Return the [X, Y] coordinate for the center point of the cell that contains the specified text.  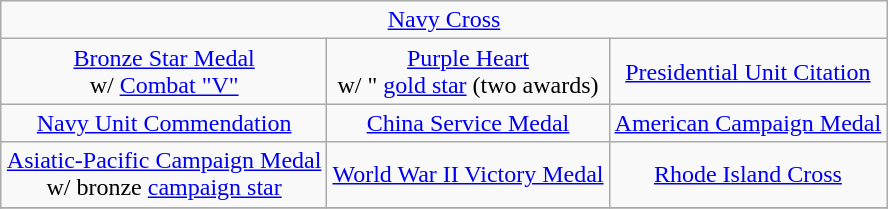
Asiatic-Pacific Campaign Medalw/ bronze campaign star [164, 174]
China Service Medal [468, 123]
Bronze Star Medalw/ Combat "V" [164, 72]
World War II Victory Medal [468, 174]
Navy Unit Commendation [164, 123]
Presidential Unit Citation [748, 72]
Purple Heartw/ " gold star (two awards) [468, 72]
Navy Cross [444, 20]
American Campaign Medal [748, 123]
Rhode Island Cross [748, 174]
